Capture the cell that displays the provided text and extract its (x, y) central coordinate. 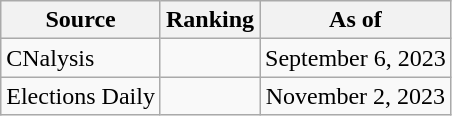
November 2, 2023 (356, 96)
CNalysis (81, 58)
As of (356, 20)
September 6, 2023 (356, 58)
Ranking (210, 20)
Elections Daily (81, 96)
Source (81, 20)
